Return [X, Y] of the center of cell containing provided text 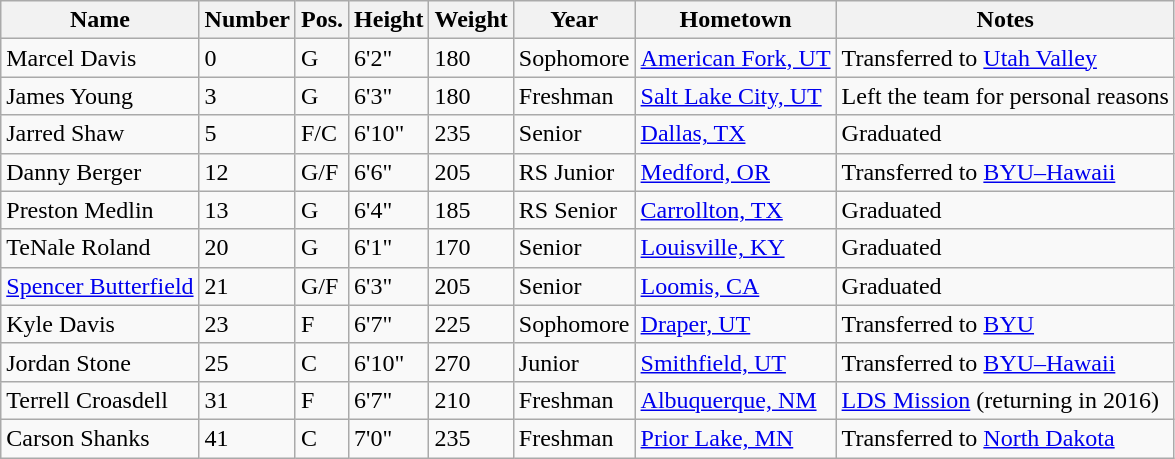
5 [247, 134]
Carrollton, TX [736, 210]
Preston Medlin [100, 210]
Transferred to BYU [1005, 324]
Junior [574, 362]
225 [471, 324]
170 [471, 248]
Kyle Davis [100, 324]
Prior Lake, MN [736, 438]
TeNale Roland [100, 248]
Carson Shanks [100, 438]
Height [389, 20]
Hometown [736, 20]
7'0" [389, 438]
Terrell Croasdell [100, 400]
Spencer Butterfield [100, 286]
Danny Berger [100, 172]
Transferred to Utah Valley [1005, 58]
F/C [322, 134]
20 [247, 248]
Loomis, CA [736, 286]
6'1" [389, 248]
Louisville, KY [736, 248]
Pos. [322, 20]
Jordan Stone [100, 362]
0 [247, 58]
RS Junior [574, 172]
6'6" [389, 172]
American Fork, UT [736, 58]
Notes [1005, 20]
Year [574, 20]
23 [247, 324]
Left the team for personal reasons [1005, 96]
Smithfield, UT [736, 362]
210 [471, 400]
12 [247, 172]
Dallas, TX [736, 134]
185 [471, 210]
Salt Lake City, UT [736, 96]
6'2" [389, 58]
Number [247, 20]
Jarred Shaw [100, 134]
RS Senior [574, 210]
Medford, OR [736, 172]
21 [247, 286]
31 [247, 400]
James Young [100, 96]
6'4" [389, 210]
270 [471, 362]
Marcel Davis [100, 58]
Weight [471, 20]
Name [100, 20]
25 [247, 362]
41 [247, 438]
13 [247, 210]
Draper, UT [736, 324]
Transferred to North Dakota [1005, 438]
LDS Mission (returning in 2016) [1005, 400]
Albuquerque, NM [736, 400]
3 [247, 96]
